Provide the (x, y) coordinate of the cell's center where the given text is located.  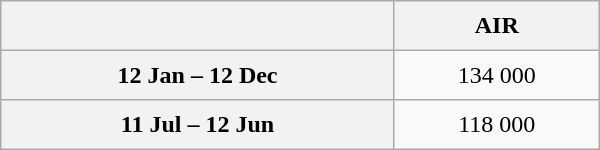
118 000 (496, 125)
11 Jul – 12 Jun (198, 125)
AIR (496, 26)
134 000 (496, 75)
12 Jan – 12 Dec (198, 75)
